Scan for the cell matching the given text and deliver its (x, y) coordinate at center. 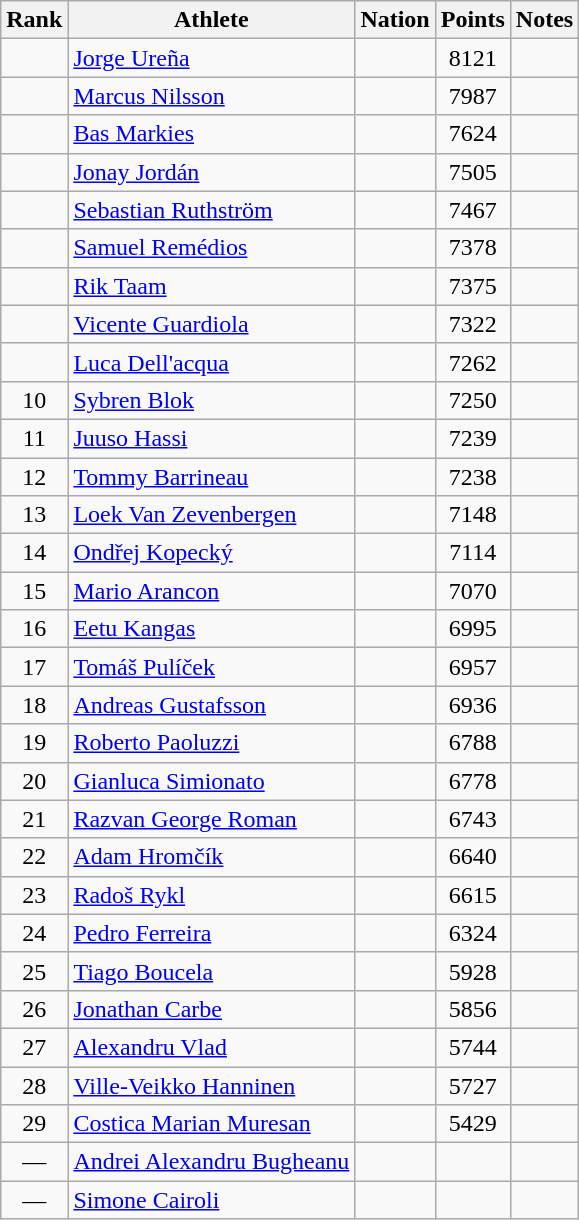
Nation (395, 20)
5744 (472, 1047)
26 (34, 1009)
6936 (472, 705)
7378 (472, 248)
Andrei Alexandru Bugheanu (212, 1162)
Tiago Boucela (212, 971)
Simone Cairoli (212, 1200)
7262 (472, 362)
Eetu Kangas (212, 629)
Alexandru Vlad (212, 1047)
Razvan George Roman (212, 819)
Sybren Blok (212, 400)
6640 (472, 857)
19 (34, 743)
6788 (472, 743)
6615 (472, 895)
Bas Markies (212, 134)
12 (34, 477)
25 (34, 971)
6778 (472, 781)
Notes (544, 20)
23 (34, 895)
Jonay Jordán (212, 172)
Adam Hromčík (212, 857)
7987 (472, 96)
7624 (472, 134)
5928 (472, 971)
Marcus Nilsson (212, 96)
5856 (472, 1009)
Tommy Barrineau (212, 477)
5429 (472, 1124)
Mario Arancon (212, 591)
Tomáš Pulíček (212, 667)
Rank (34, 20)
Juuso Hassi (212, 438)
27 (34, 1047)
Athlete (212, 20)
7070 (472, 591)
Points (472, 20)
Pedro Ferreira (212, 933)
Andreas Gustafsson (212, 705)
6995 (472, 629)
7467 (472, 210)
29 (34, 1124)
16 (34, 629)
7322 (472, 324)
Luca Dell'acqua (212, 362)
5727 (472, 1085)
17 (34, 667)
Ondřej Kopecký (212, 553)
22 (34, 857)
Roberto Paoluzzi (212, 743)
10 (34, 400)
Jorge Ureña (212, 58)
7505 (472, 172)
6324 (472, 933)
7148 (472, 515)
Gianluca Simionato (212, 781)
6743 (472, 819)
Costica Marian Muresan (212, 1124)
6957 (472, 667)
28 (34, 1085)
7375 (472, 286)
20 (34, 781)
Sebastian Ruthström (212, 210)
14 (34, 553)
18 (34, 705)
7114 (472, 553)
13 (34, 515)
7250 (472, 400)
24 (34, 933)
8121 (472, 58)
Samuel Remédios (212, 248)
21 (34, 819)
Ville-Veikko Hanninen (212, 1085)
Loek Van Zevenbergen (212, 515)
7239 (472, 438)
Radoš Rykl (212, 895)
7238 (472, 477)
11 (34, 438)
Jonathan Carbe (212, 1009)
Rik Taam (212, 286)
Vicente Guardiola (212, 324)
15 (34, 591)
